Detect which cell encompasses the target text, then output its [X, Y] center coordinate. 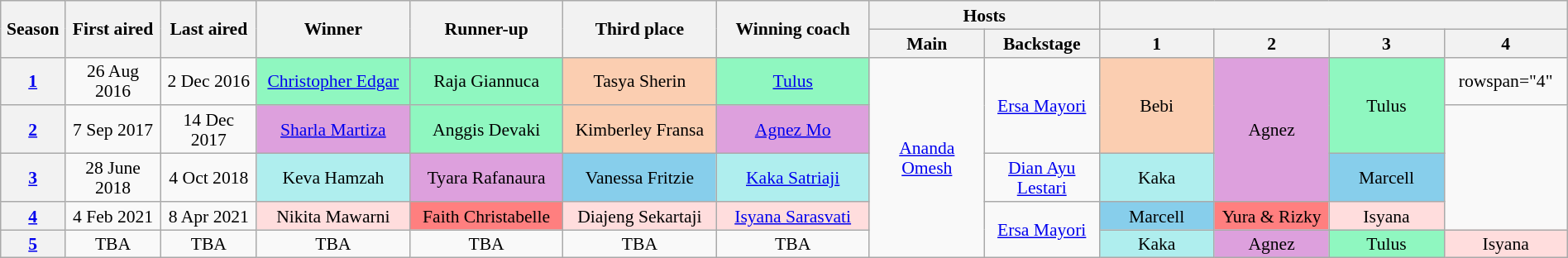
4 Oct 2018 [208, 178]
Nikita Mawarni [332, 216]
14 Dec 2017 [208, 130]
4 Feb 2021 [113, 216]
Kaka Satriaji [792, 178]
Winner [332, 29]
Anggis Devaki [486, 130]
5 [33, 244]
Tyara Rafanaura [486, 178]
Tasya Sherin [640, 81]
Winning coach [792, 29]
Hosts [984, 15]
Isyana Sarasvati [792, 216]
Vanessa Fritzie [640, 178]
Diajeng Sekartaji [640, 216]
Yura & Rizky [1272, 216]
Bebi [1156, 105]
Christopher Edgar [332, 81]
Backstage [1042, 43]
28 June 2018 [113, 178]
Main [926, 43]
Dian Ayu Lestari [1042, 178]
rowspan="4" [1505, 81]
Kimberley Fransa [640, 130]
Season [33, 29]
Ananda Omesh [926, 157]
Faith Christabelle [486, 216]
8 Apr 2021 [208, 216]
Agnez Mo [792, 130]
Raja Giannuca [486, 81]
Sharla Martiza [332, 130]
Runner-up [486, 29]
Keva Hamzah [332, 178]
26 Aug 2016 [113, 81]
2 Dec 2016 [208, 81]
7 Sep 2017 [113, 130]
Last aired [208, 29]
Third place [640, 29]
First aired [113, 29]
